Provide the (X, Y) coordinate of the cell's center where the given text is located.  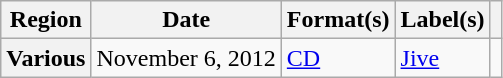
Region (46, 20)
Label(s) (442, 20)
Various (46, 58)
Format(s) (338, 20)
CD (338, 58)
November 6, 2012 (186, 58)
Jive (442, 58)
Date (186, 20)
